Provide the [X, Y] coordinate of the cell's center where the given text is located.  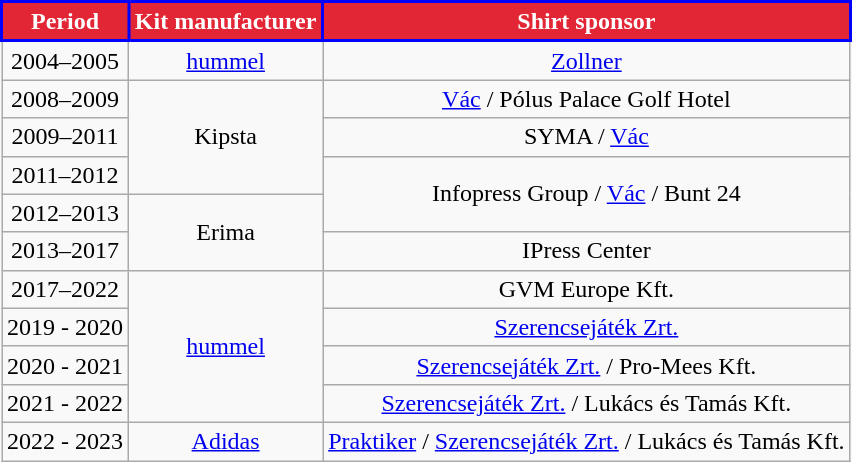
Period [66, 22]
SYMA / Vác [586, 137]
GVM Europe Kft. [586, 289]
2022 - 2023 [66, 441]
Praktiker / Szerencsejáték Zrt. / Lukács és Tamás Kft. [586, 441]
2021 - 2022 [66, 403]
Szerencsejáték Zrt. / Pro-Mees Kft. [586, 365]
Kit manufacturer [226, 22]
Szerencsejáték Zrt. / Lukács és Tamás Kft. [586, 403]
Vác / Pólus Palace Golf Hotel [586, 99]
2012–2013 [66, 213]
2017–2022 [66, 289]
Szerencsejáték Zrt. [586, 327]
Zollner [586, 60]
IPress Center [586, 251]
2008–2009 [66, 99]
Erima [226, 232]
Shirt sponsor [586, 22]
Adidas [226, 441]
2019 - 2020 [66, 327]
Infopress Group / Vác / Bunt 24 [586, 194]
2009–2011 [66, 137]
2020 - 2021 [66, 365]
Kipsta [226, 137]
2011–2012 [66, 175]
2013–2017 [66, 251]
2004–2005 [66, 60]
